Detect which cell encompasses the target text, then output its (x, y) center coordinate. 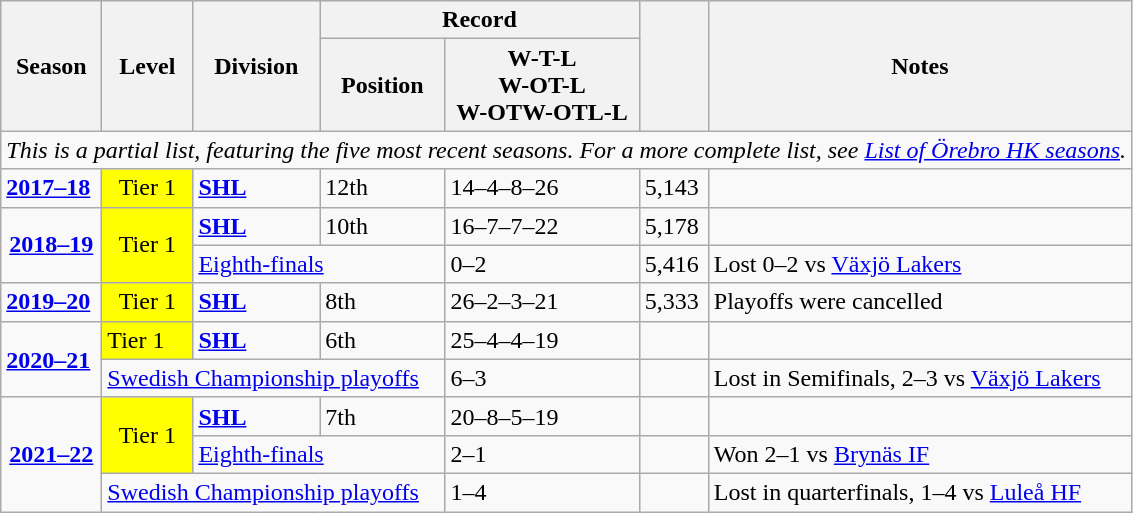
Lost in quarterfinals, 1–4 vs Luleå HF (920, 492)
25–4–4–19 (542, 340)
2017–18 (52, 188)
Record (480, 20)
2019–20 (52, 302)
Lost in Semifinals, 2–3 vs Växjö Lakers (920, 378)
Lost 0–2 vs Växjö Lakers (920, 264)
16–7–7–22 (542, 226)
1–4 (542, 492)
Won 2–1 vs Brynäs IF (920, 454)
8th (382, 302)
2018–19 (52, 245)
Season (52, 66)
2021–22 (52, 454)
This is a partial list, featuring the five most recent seasons. For a more complete list, see List of Örebro HK seasons. (566, 150)
14–4–8–26 (542, 188)
W-T-LW-OT-LW-OTW-OTL-L (542, 85)
5,416 (674, 264)
Position (382, 85)
26–2–3–21 (542, 302)
12th (382, 188)
5,178 (674, 226)
2–1 (542, 454)
Division (256, 66)
6–3 (542, 378)
10th (382, 226)
7th (382, 416)
5,143 (674, 188)
Level (148, 66)
2020–21 (52, 359)
6th (382, 340)
20–8–5–19 (542, 416)
5,333 (674, 302)
0–2 (542, 264)
Playoffs were cancelled (920, 302)
Notes (920, 66)
